Identify which cell holds the provided text, then report its (x, y) central coordinate. 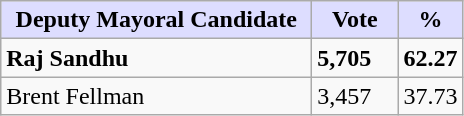
3,457 (355, 96)
Vote (355, 20)
Deputy Mayoral Candidate (156, 20)
37.73 (430, 96)
Raj Sandhu (156, 58)
% (430, 20)
62.27 (430, 58)
Brent Fellman (156, 96)
5,705 (355, 58)
